Capture the cell that displays the provided text and extract its [X, Y] central coordinate. 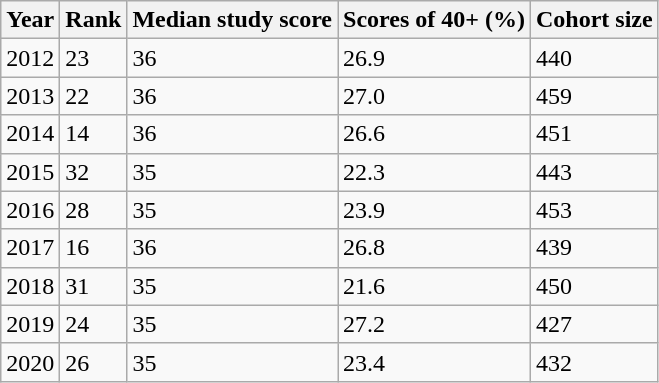
Median study score [232, 20]
22 [94, 96]
26.8 [434, 248]
26.6 [434, 134]
Scores of 40+ (%) [434, 20]
21.6 [434, 286]
16 [94, 248]
14 [94, 134]
28 [94, 210]
439 [594, 248]
Cohort size [594, 20]
24 [94, 324]
459 [594, 96]
451 [594, 134]
2012 [30, 58]
32 [94, 172]
31 [94, 286]
2015 [30, 172]
450 [594, 286]
27.0 [434, 96]
2020 [30, 362]
23.4 [434, 362]
432 [594, 362]
Year [30, 20]
26 [94, 362]
2013 [30, 96]
443 [594, 172]
2016 [30, 210]
23.9 [434, 210]
427 [594, 324]
453 [594, 210]
2014 [30, 134]
Rank [94, 20]
27.2 [434, 324]
23 [94, 58]
22.3 [434, 172]
2017 [30, 248]
440 [594, 58]
26.9 [434, 58]
2018 [30, 286]
2019 [30, 324]
